Return the [X, Y] coordinate for the center point of the cell that contains the specified text.  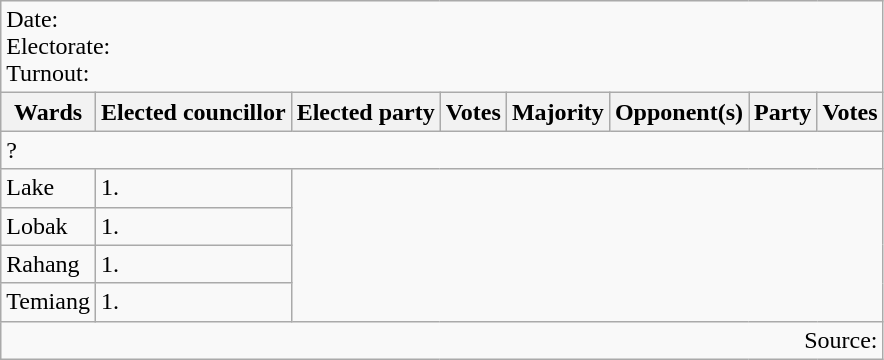
Party [782, 112]
Source: [442, 340]
Elected councillor [193, 112]
Majority [558, 112]
Date: Electorate: Turnout: [442, 47]
Rahang [48, 264]
Lobak [48, 226]
? [442, 150]
Elected party [366, 112]
Lake [48, 188]
Opponent(s) [678, 112]
Temiang [48, 302]
Wards [48, 112]
